Search for the cell housing the specified text and yield its (X, Y) center coordinate. 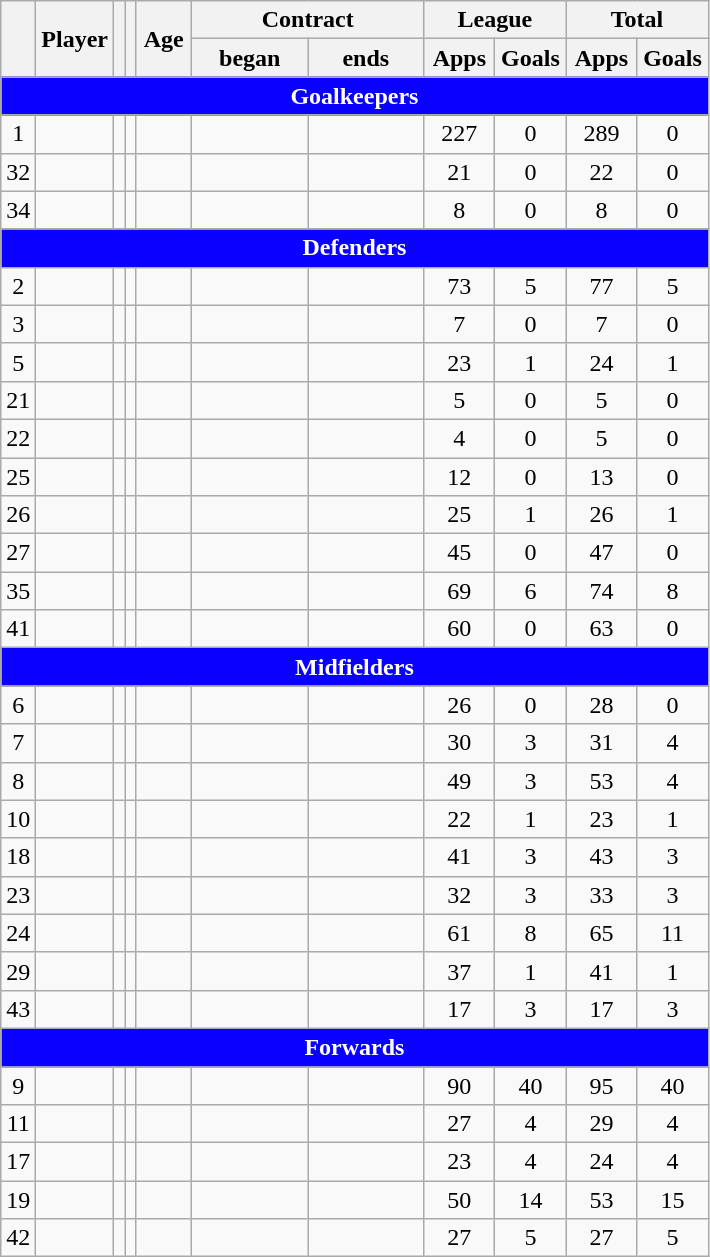
Goalkeepers (354, 96)
18 (18, 857)
14 (530, 1200)
47 (602, 553)
289 (602, 134)
63 (602, 629)
31 (602, 743)
33 (602, 895)
42 (18, 1238)
37 (460, 971)
60 (460, 629)
45 (460, 553)
began (250, 58)
90 (460, 1085)
Contract (308, 20)
Defenders (354, 248)
12 (460, 477)
13 (602, 477)
2 (18, 286)
15 (672, 1200)
10 (18, 819)
61 (460, 933)
73 (460, 286)
9 (18, 1085)
34 (18, 210)
Total (637, 20)
35 (18, 591)
77 (602, 286)
19 (18, 1200)
49 (460, 781)
227 (460, 134)
30 (460, 743)
50 (460, 1200)
95 (602, 1085)
65 (602, 933)
69 (460, 591)
28 (602, 705)
League (495, 20)
Player (75, 39)
ends (366, 58)
Forwards (354, 1047)
74 (602, 591)
Midfielders (354, 667)
Age (164, 39)
